From the cell containing the given text, extract its center point as [X, Y] coordinate. 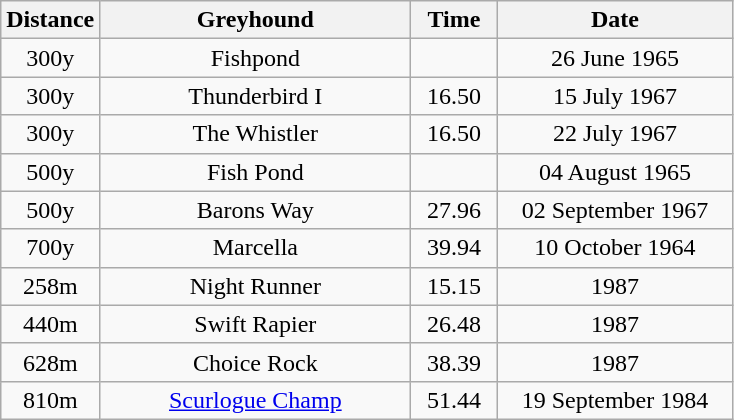
Marcella [256, 248]
04 August 1965 [615, 172]
27.96 [454, 210]
The Whistler [256, 134]
258m [50, 286]
Date [615, 20]
26.48 [454, 324]
Night Runner [256, 286]
Distance [50, 20]
38.39 [454, 362]
02 September 1967 [615, 210]
Swift Rapier [256, 324]
15.15 [454, 286]
19 September 1984 [615, 400]
Barons Way [256, 210]
810m [50, 400]
Time [454, 20]
440m [50, 324]
Choice Rock [256, 362]
Thunderbird I [256, 96]
39.94 [454, 248]
628m [50, 362]
51.44 [454, 400]
10 October 1964 [615, 248]
700y [50, 248]
22 July 1967 [615, 134]
Fishpond [256, 58]
Greyhound [256, 20]
26 June 1965 [615, 58]
15 July 1967 [615, 96]
Scurlogue Champ [256, 400]
Fish Pond [256, 172]
